Return (x, y) of the center of cell containing provided text 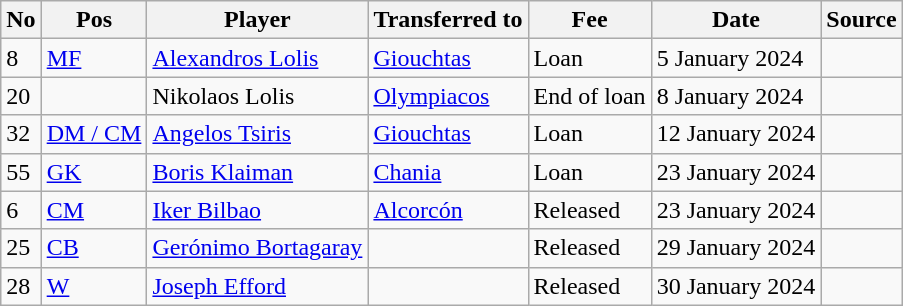
30 January 2024 (736, 286)
25 (21, 248)
Alcorcón (448, 210)
Olympiacos (448, 96)
Joseph Efford (258, 286)
29 January 2024 (736, 248)
Angelos Tsiris (258, 134)
Iker Bilbao (258, 210)
28 (21, 286)
8 January 2024 (736, 96)
W (94, 286)
CM (94, 210)
12 January 2024 (736, 134)
Fee (590, 20)
8 (21, 58)
Gerónimo Bortagaray (258, 248)
Date (736, 20)
Nikolaos Lolis (258, 96)
Source (862, 20)
6 (21, 210)
Boris Klaiman (258, 172)
Chania (448, 172)
End of loan (590, 96)
DM / CM (94, 134)
55 (21, 172)
No (21, 20)
Player (258, 20)
32 (21, 134)
20 (21, 96)
5 January 2024 (736, 58)
MF (94, 58)
GK (94, 172)
CB (94, 248)
Alexandros Lolis (258, 58)
Transferred to (448, 20)
Pos (94, 20)
